Capture the cell that displays the provided text and extract its [x, y] central coordinate. 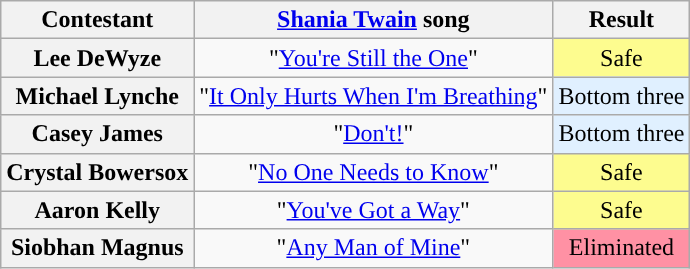
Michael Lynche [98, 96]
"Don't!" [374, 134]
Aaron Kelly [98, 210]
Siobhan Magnus [98, 248]
"You've Got a Way" [374, 210]
Crystal Bowersox [98, 172]
"It Only Hurts When I'm Breathing" [374, 96]
Contestant [98, 20]
Casey James [98, 134]
"No One Needs to Know" [374, 172]
Result [622, 20]
Lee DeWyze [98, 58]
Shania Twain song [374, 20]
"Any Man of Mine" [374, 248]
"You're Still the One" [374, 58]
Eliminated [622, 248]
